For the text-containing cell, return its midpoint in (X, Y) coordinate format. 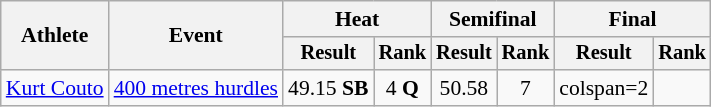
Athlete (55, 36)
Semifinal (492, 19)
Event (196, 36)
400 metres hurdles (196, 88)
Kurt Couto (55, 88)
7 (526, 88)
4 Q (403, 88)
Heat (357, 19)
50.58 (464, 88)
Final (632, 19)
colspan=2 (604, 88)
49.15 SB (328, 88)
